Detect which cell encompasses the target text, then output its (x, y) center coordinate. 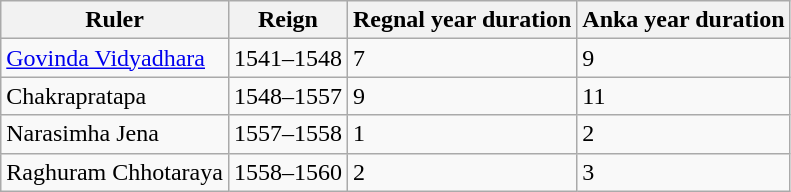
Raghuram Chhotaraya (115, 172)
1548–1557 (288, 96)
Ruler (115, 20)
Regnal year duration (462, 20)
Anka year duration (684, 20)
Chakrapratapa (115, 96)
1541–1548 (288, 58)
1557–1558 (288, 134)
7 (462, 58)
3 (684, 172)
1 (462, 134)
Govinda Vidyadhara (115, 58)
11 (684, 96)
Reign (288, 20)
1558–1560 (288, 172)
Narasimha Jena (115, 134)
